Return the (x, y) coordinate for the center point of the cell that contains the specified text.  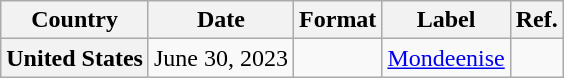
Ref. (536, 20)
Format (338, 20)
Label (446, 20)
Date (220, 20)
Country (75, 20)
United States (75, 58)
Mondeenise (446, 58)
June 30, 2023 (220, 58)
